Locate the cell with the specified text and output its [x, y] center coordinate. 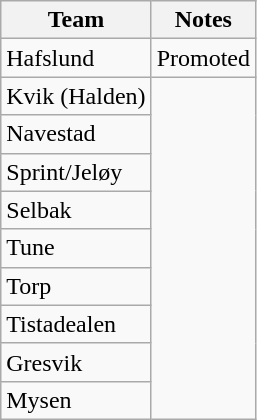
Torp [76, 286]
Notes [203, 20]
Hafslund [76, 58]
Tistadealen [76, 324]
Sprint/Jeløy [76, 172]
Gresvik [76, 362]
Kvik (Halden) [76, 96]
Mysen [76, 400]
Promoted [203, 58]
Team [76, 20]
Navestad [76, 134]
Tune [76, 248]
Selbak [76, 210]
